Capture the cell that displays the provided text and extract its (x, y) central coordinate. 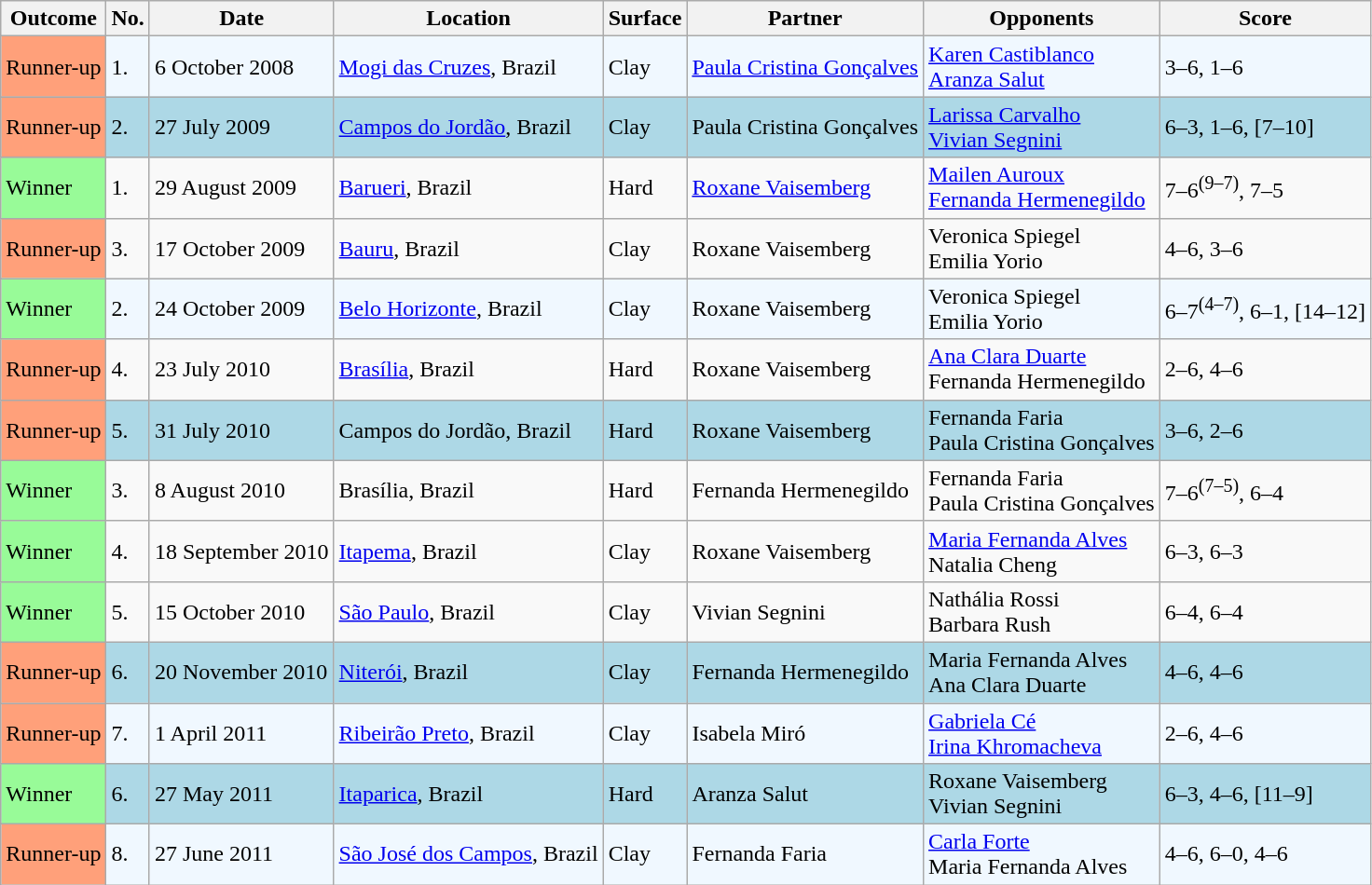
Roxane Vaisemberg Vivian Segnini (1042, 794)
6–3, 4–6, [11–9] (1265, 794)
3–6, 2–6 (1265, 430)
Barueri, Brazil (468, 188)
Isabela Miró (805, 732)
No. (128, 19)
3–6, 1–6 (1265, 67)
Itapema, Brazil (468, 551)
18 September 2010 (241, 551)
Opponents (1042, 19)
15 October 2010 (241, 611)
24 October 2009 (241, 309)
7–6(7–5), 6–4 (1265, 490)
Score (1265, 19)
7. (128, 732)
Vivian Segnini (805, 611)
23 July 2010 (241, 369)
Date (241, 19)
Maria Fernanda Alves Ana Clara Duarte (1042, 673)
17 October 2009 (241, 248)
Gabriela Cé Irina Khromacheva (1042, 732)
Ribeirão Preto, Brazil (468, 732)
Mogi das Cruzes, Brazil (468, 67)
1 April 2011 (241, 732)
Larissa Carvalho Vivian Segnini (1042, 127)
Partner (805, 19)
4–6, 4–6 (1265, 673)
7–6(9–7), 7–5 (1265, 188)
Belo Horizonte, Brazil (468, 309)
São José dos Campos, Brazil (468, 855)
Nathália Rossi Barbara Rush (1042, 611)
6–4, 6–4 (1265, 611)
Bauru, Brazil (468, 248)
Carla Forte Maria Fernanda Alves (1042, 855)
27 July 2009 (241, 127)
4–6, 3–6 (1265, 248)
Fernanda Faria (805, 855)
Karen Castiblanco Aranza Salut (1042, 67)
27 May 2011 (241, 794)
Aranza Salut (805, 794)
6–7(4–7), 6–1, [14–12] (1265, 309)
8 August 2010 (241, 490)
27 June 2011 (241, 855)
Ana Clara Duarte Fernanda Hermenegildo (1042, 369)
29 August 2009 (241, 188)
6–3, 6–3 (1265, 551)
São Paulo, Brazil (468, 611)
Location (468, 19)
4–6, 6–0, 4–6 (1265, 855)
Itaparica, Brazil (468, 794)
6 October 2008 (241, 67)
31 July 2010 (241, 430)
Outcome (54, 19)
Mailen Auroux Fernanda Hermenegildo (1042, 188)
Niterói, Brazil (468, 673)
Surface (645, 19)
Maria Fernanda Alves Natalia Cheng (1042, 551)
6–3, 1–6, [7–10] (1265, 127)
8. (128, 855)
20 November 2010 (241, 673)
